Provide the [x, y] coordinate of the cell's center where the given text is located.  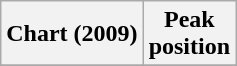
Peakposition [189, 34]
Chart (2009) [72, 34]
